Output the (x, y) coordinate of the center of the cell containing the given text.  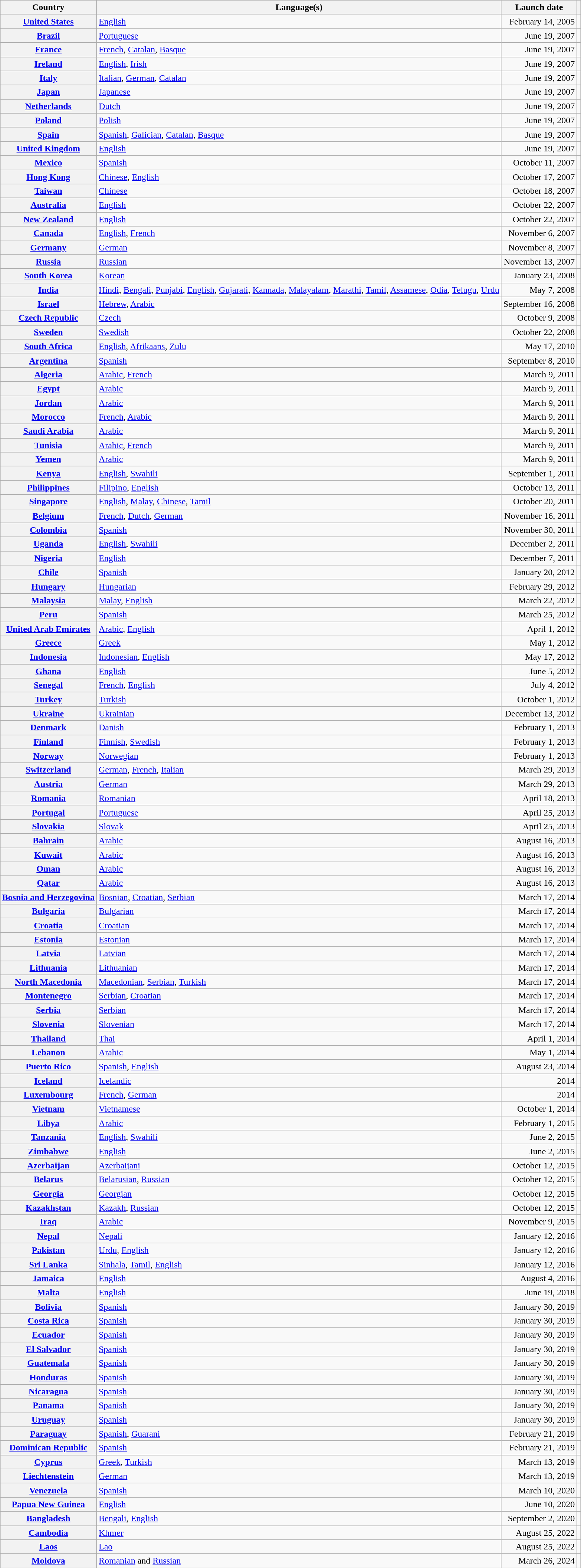
United States (48, 22)
Bahrain (48, 840)
Croatian (299, 925)
Libya (48, 1123)
October 18, 2007 (539, 191)
Hebrew, Arabic (299, 304)
November 9, 2015 (539, 1222)
Norway (48, 756)
January 23, 2008 (539, 276)
Kuwait (48, 854)
Canada (48, 233)
Azerbaijani (299, 1165)
Hong Kong (48, 177)
June 19, 2018 (539, 1292)
Romanian (299, 798)
Bulgarian (299, 911)
Iraq (48, 1222)
January 20, 2012 (539, 572)
Finland (48, 742)
Algeria (48, 374)
May 17, 2010 (539, 346)
Spain (48, 134)
Nigeria (48, 558)
November 8, 2007 (539, 247)
Slovak (299, 826)
Papua New Guinea (48, 1504)
Argentina (48, 360)
March 22, 2012 (539, 600)
Bosnia and Herzegovina (48, 897)
Germany (48, 247)
Serbian, Croatian (299, 996)
Kazakhstan (48, 1208)
India (48, 290)
French, Catalan, Basque (299, 50)
June 10, 2020 (539, 1504)
Costa Rica (48, 1321)
Peru (48, 614)
April 1, 2014 (539, 1038)
Honduras (48, 1377)
Sinhala, Tamil, English (299, 1264)
Urdu, English (299, 1250)
Serbian (299, 1010)
Russian (299, 262)
United Kingdom (48, 148)
Language(s) (299, 7)
Bangladesh (48, 1518)
Lao (299, 1547)
Hindi, Bengali, Punjabi, English, Gujarati, Kannada, Malayalam, Marathi, Tamil, Assamese, Odia, Telugu, Urdu (299, 290)
Spanish, Galician, Catalan, Basque (299, 134)
Cyprus (48, 1462)
French, English (299, 685)
Lithuanian (299, 968)
March 26, 2024 (539, 1561)
Switzerland (48, 770)
Oman (48, 869)
Spanish, Guarani (299, 1434)
Norwegian (299, 756)
Nicaragua (48, 1391)
October 20, 2011 (539, 502)
North Macedonia (48, 982)
Belarus (48, 1180)
Zimbabwe (48, 1151)
Romania (48, 798)
Swedish (299, 332)
Vietnamese (299, 1109)
Paraguay (48, 1434)
May 7, 2008 (539, 290)
Sweden (48, 332)
Liechtenstein (48, 1476)
October 1, 2012 (539, 699)
Country (48, 7)
Italian, German, Catalan (299, 78)
Saudi Arabia (48, 431)
Lebanon (48, 1052)
Laos (48, 1547)
Polish (299, 120)
September 2, 2020 (539, 1518)
October 11, 2007 (539, 163)
Japanese (299, 92)
Lithuania (48, 968)
Ecuador (48, 1335)
Finnish, Swedish (299, 742)
Singapore (48, 502)
October 22, 2008 (539, 332)
Taiwan (48, 191)
November 13, 2007 (539, 262)
Slovakia (48, 826)
October 1, 2014 (539, 1109)
February 29, 2012 (539, 586)
Venezuela (48, 1490)
Philippines (48, 488)
France (48, 50)
Hungarian (299, 586)
Ukraine (48, 714)
March 10, 2020 (539, 1490)
Kazakh, Russian (299, 1208)
United Arab Emirates (48, 629)
October 9, 2008 (539, 318)
Dominican Republic (48, 1448)
Japan (48, 92)
September 16, 2008 (539, 304)
Latvian (299, 954)
Belgium (48, 516)
Brazil (48, 36)
December 2, 2011 (539, 544)
Estonia (48, 939)
September 1, 2011 (539, 473)
June 5, 2012 (539, 671)
Romanian and Russian (299, 1561)
Russia (48, 262)
Jamaica (48, 1278)
Turkish (299, 699)
Malaysia (48, 600)
Puerto Rico (48, 1066)
Czech (299, 318)
Arabic, English (299, 629)
July 4, 2012 (539, 685)
Senegal (48, 685)
Egypt (48, 388)
February 14, 2005 (539, 22)
September 8, 2010 (539, 360)
October 13, 2011 (539, 488)
Greek, Turkish (299, 1462)
French, Arabic (299, 417)
Poland (48, 120)
Uganda (48, 544)
Macedonian, Serbian, Turkish (299, 982)
Dutch (299, 106)
Portugal (48, 812)
Bosnian, Croatian, Serbian (299, 897)
Austria (48, 784)
April 18, 2013 (539, 798)
Jordan (48, 403)
Ireland (48, 64)
English, Malay, Chinese, Tamil (299, 502)
Filipino, English (299, 488)
Belarusian, Russian (299, 1180)
El Salvador (48, 1349)
Chinese (299, 191)
Serbia (48, 1010)
Thai (299, 1038)
Korean (299, 276)
Netherlands (48, 106)
Icelandic (299, 1081)
Indonesian, English (299, 657)
Chile (48, 572)
Uruguay (48, 1420)
Colombia (48, 530)
Launch date (539, 7)
Spanish, English (299, 1066)
Nepal (48, 1236)
Ukrainian (299, 714)
May 1, 2014 (539, 1052)
Estonian (299, 939)
Panama (48, 1405)
Guatemala (48, 1363)
Turkey (48, 699)
November 30, 2011 (539, 530)
Montenegro (48, 996)
December 13, 2012 (539, 714)
November 16, 2011 (539, 516)
Bulgaria (48, 911)
August 4, 2016 (539, 1278)
German, French, Italian (299, 770)
Cambodia (48, 1533)
French, German (299, 1095)
Hungary (48, 586)
Denmark (48, 728)
Greek (299, 643)
Bolivia (48, 1306)
Danish (299, 728)
Slovenia (48, 1024)
Chinese, English (299, 177)
Malay, English (299, 600)
February 1, 2015 (539, 1123)
Georgian (299, 1194)
New Zealand (48, 219)
Morocco (48, 417)
December 7, 2011 (539, 558)
Croatia (48, 925)
Ghana (48, 671)
November 6, 2007 (539, 233)
French, Dutch, German (299, 516)
Nepali (299, 1236)
Czech Republic (48, 318)
August 23, 2014 (539, 1066)
Greece (48, 643)
Slovenian (299, 1024)
Indonesia (48, 657)
October 17, 2007 (539, 177)
South Africa (48, 346)
March 25, 2012 (539, 614)
Moldova (48, 1561)
Georgia (48, 1194)
Pakistan (48, 1250)
May 17, 2012 (539, 657)
South Korea (48, 276)
May 1, 2012 (539, 643)
Sri Lanka (48, 1264)
Mexico (48, 163)
Bengali, English (299, 1518)
English, Afrikaans, Zulu (299, 346)
Kenya (48, 473)
Thailand (48, 1038)
Tanzania (48, 1137)
Khmer (299, 1533)
English, Irish (299, 64)
Yemen (48, 459)
Malta (48, 1292)
Vietnam (48, 1109)
Qatar (48, 883)
Australia (48, 205)
English, French (299, 233)
Latvia (48, 954)
Iceland (48, 1081)
April 1, 2012 (539, 629)
Tunisia (48, 445)
Azerbaijan (48, 1165)
Israel (48, 304)
Italy (48, 78)
Luxembourg (48, 1095)
